Pinpoint the cell where the given text exists, returning its (x, y) midpoint coordinate. 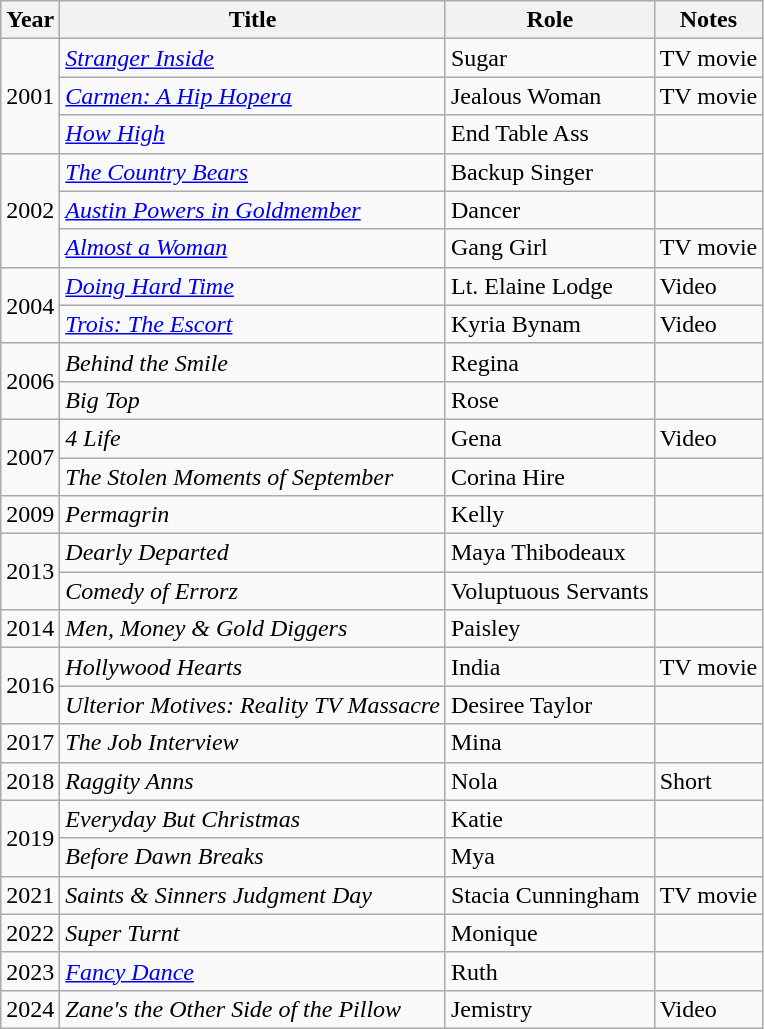
Ruth (550, 971)
Lt. Elaine Lodge (550, 286)
4 Life (253, 438)
Comedy of Errorz (253, 591)
2014 (30, 629)
2019 (30, 838)
The Job Interview (253, 743)
2004 (30, 305)
Dearly Departed (253, 553)
The Country Bears (253, 172)
Austin Powers in Goldmember (253, 210)
Monique (550, 933)
Short (708, 781)
2001 (30, 96)
Maya Thibodeaux (550, 553)
2007 (30, 457)
The Stolen Moments of September (253, 477)
Role (550, 20)
Fancy Dance (253, 971)
2016 (30, 686)
Kyria Bynam (550, 324)
How High (253, 134)
2024 (30, 1009)
Dancer (550, 210)
2002 (30, 210)
Mya (550, 857)
Trois: The Escort (253, 324)
2009 (30, 515)
Everyday But Christmas (253, 819)
Stranger Inside (253, 58)
2006 (30, 381)
Super Turnt (253, 933)
Backup Singer (550, 172)
Big Top (253, 400)
2021 (30, 895)
Jemistry (550, 1009)
Stacia Cunningham (550, 895)
End Table Ass (550, 134)
Jealous Woman (550, 96)
Raggity Anns (253, 781)
Carmen: A Hip Hopera (253, 96)
2022 (30, 933)
Mina (550, 743)
Katie (550, 819)
Paisley (550, 629)
2023 (30, 971)
Before Dawn Breaks (253, 857)
Doing Hard Time (253, 286)
Voluptuous Servants (550, 591)
Hollywood Hearts (253, 667)
Kelly (550, 515)
Gang Girl (550, 248)
2017 (30, 743)
Notes (708, 20)
Desiree Taylor (550, 705)
2018 (30, 781)
Behind the Smile (253, 362)
Almost a Woman (253, 248)
Nola (550, 781)
Permagrin (253, 515)
Zane's the Other Side of the Pillow (253, 1009)
Year (30, 20)
Rose (550, 400)
Title (253, 20)
Regina (550, 362)
India (550, 667)
Corina Hire (550, 477)
Gena (550, 438)
Men, Money & Gold Diggers (253, 629)
2013 (30, 572)
Saints & Sinners Judgment Day (253, 895)
Sugar (550, 58)
Ulterior Motives: Reality TV Massacre (253, 705)
